Determine the [x, y] coordinate at the center of the cell enclosing the given text.  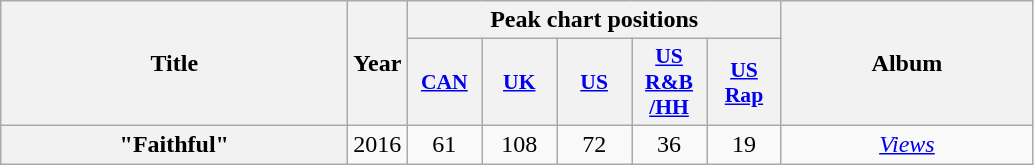
Title [174, 64]
USR&B/HH [670, 82]
2016 [378, 144]
Views [906, 144]
CAN [444, 82]
UK [520, 82]
Peak chart positions [594, 20]
19 [744, 144]
72 [594, 144]
US [594, 82]
36 [670, 144]
108 [520, 144]
"Faithful" [174, 144]
Year [378, 64]
USRap [744, 82]
Album [906, 64]
61 [444, 144]
